Search for the cell housing the specified text and yield its (x, y) center coordinate. 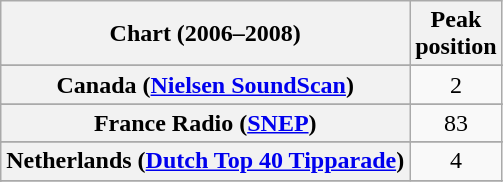
France Radio (SNEP) (206, 123)
Peakposition (456, 34)
Netherlands (Dutch Top 40 Tipparade) (206, 161)
Chart (2006–2008) (206, 34)
2 (456, 85)
83 (456, 123)
Canada (Nielsen SoundScan) (206, 85)
4 (456, 161)
